Identify which cell holds the provided text, then report its [X, Y] central coordinate. 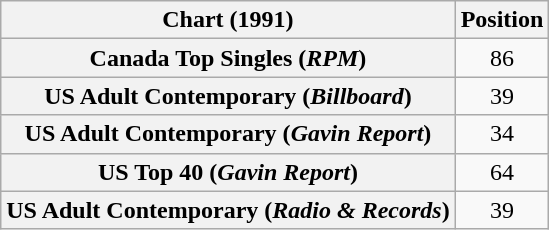
US Adult Contemporary (Gavin Report) [228, 134]
34 [502, 134]
US Top 40 (Gavin Report) [228, 172]
86 [502, 58]
US Adult Contemporary (Billboard) [228, 96]
64 [502, 172]
Canada Top Singles (RPM) [228, 58]
Chart (1991) [228, 20]
Position [502, 20]
US Adult Contemporary (Radio & Records) [228, 210]
